Pinpoint the cell where the given text exists, returning its (x, y) midpoint coordinate. 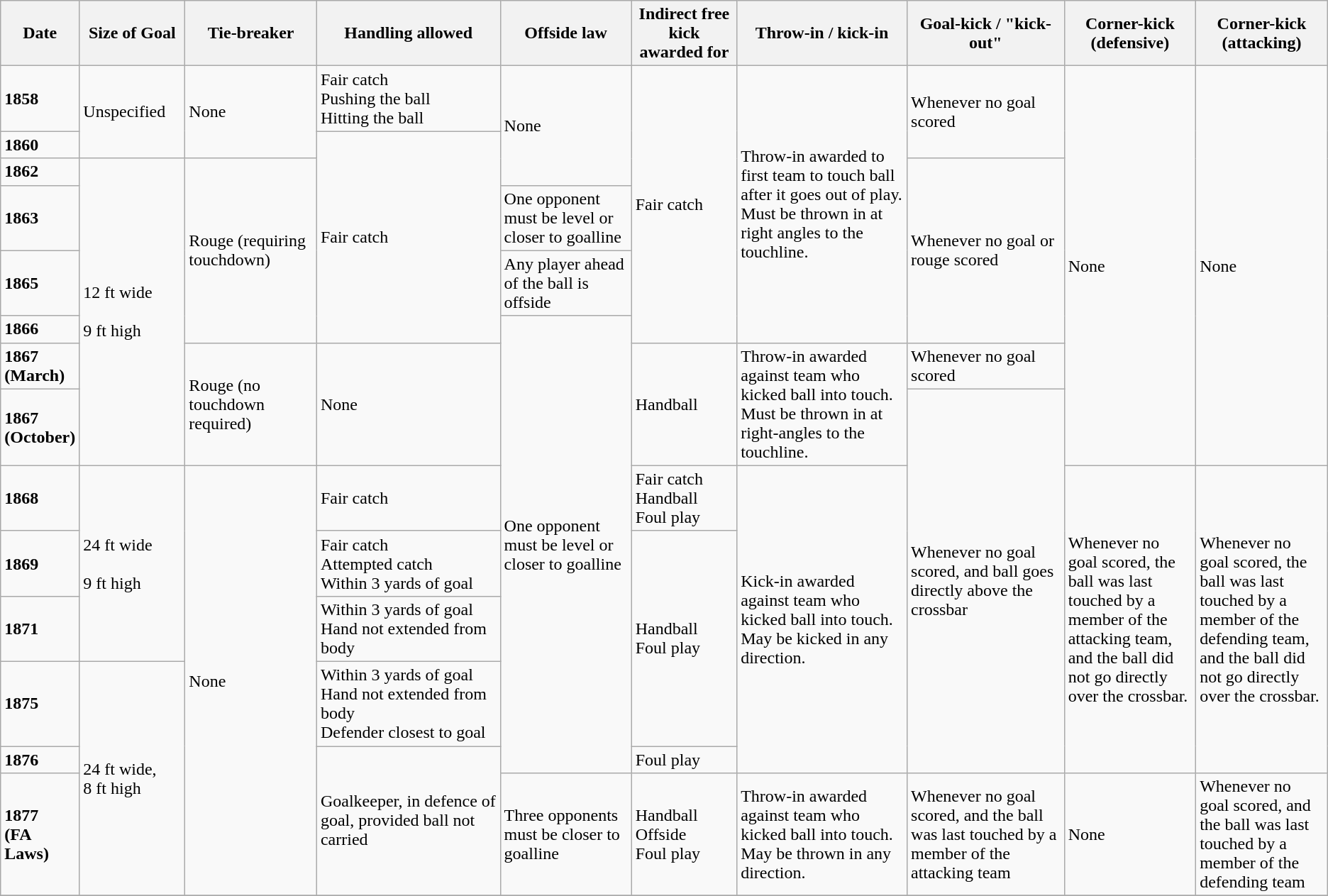
1866 (40, 329)
HandballFoul play (684, 638)
Goal-kick / "kick-out" (986, 33)
1867 (March) (40, 366)
Kick-in awarded against team who kicked ball into touch. May be kicked in any direction. (822, 619)
1869 (40, 563)
1860 (40, 145)
1867 (October) (40, 427)
Whenever no goal scored, the ball was last touched by a member of the defending team, and the ball did not go directly over the crossbar. (1262, 619)
1871 (40, 629)
Fair catchAttempted catchWithin 3 yards of goal (409, 563)
Fair catchPushing the ballHitting the ball (409, 99)
1875 (40, 704)
Whenever no goal scored, and ball goes directly above the crossbar (986, 580)
1868 (40, 498)
Any player ahead of the ball is offside (566, 283)
Throw-in awarded against team who kicked ball into touch. Must be thrown in at right-angles to the touchline. (822, 404)
1877(FA Laws) (40, 834)
Throw-in awarded to first team to touch ball after it goes out of play. Must be thrown in at right angles to the touchline. (822, 204)
24 ft wide, 8 ft high (132, 778)
Whenever no goal scored, the ball was last touched by a member of the attacking team, and the ball did not go directly over the crossbar. (1129, 619)
Within 3 yards of goalHand not extended from body (409, 629)
Corner-kick (defensive) (1129, 33)
Fair catchHandballFoul play (684, 498)
1865 (40, 283)
Throw-in awarded against team who kicked ball into touch. May be thrown in any direction. (822, 834)
Indirect free kick awarded for (684, 33)
Rouge (no touchdown required) (251, 404)
Foul play (684, 760)
1863 (40, 218)
Within 3 yards of goalHand not extended from bodyDefender closest to goal (409, 704)
1876 (40, 760)
Whenever no goal or rouge scored (986, 250)
Whenever no goal scored, and the ball was last touched by a member of the attacking team (986, 834)
HandballOffsideFoul play (684, 834)
12 ft wide9 ft high (132, 312)
Date (40, 33)
Handball (684, 404)
Handling allowed (409, 33)
Throw-in / kick-in (822, 33)
1858 (40, 99)
Whenever no goal scored, and the ball was last touched by a member of the defending team (1262, 834)
Tie-breaker (251, 33)
24 ft wide9 ft high (132, 563)
Unspecified (132, 112)
Three opponents must be closer to goalline (566, 834)
Offside law (566, 33)
Corner-kick (attacking) (1262, 33)
Size of Goal (132, 33)
Rouge (requiring touchdown) (251, 250)
1862 (40, 172)
Goalkeeper, in defence of goal, provided ball not carried (409, 822)
